Search for the cell housing the specified text and yield its [X, Y] center coordinate. 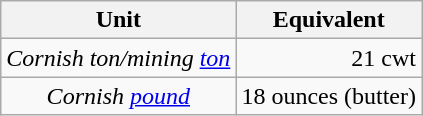
Cornish pound [118, 96]
Unit [118, 20]
Cornish ton/mining ton [118, 58]
21 cwt [329, 58]
18 ounces (butter) [329, 96]
Equivalent [329, 20]
